Capture the cell that displays the provided text and extract its [x, y] central coordinate. 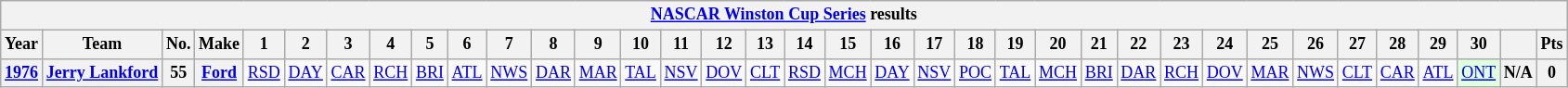
13 [765, 44]
29 [1438, 44]
1 [264, 44]
15 [848, 44]
Pts [1552, 44]
26 [1316, 44]
No. [178, 44]
30 [1479, 44]
55 [178, 72]
18 [976, 44]
22 [1138, 44]
23 [1182, 44]
0 [1552, 72]
POC [976, 72]
16 [892, 44]
NASCAR Winston Cup Series results [784, 15]
1976 [22, 72]
28 [1397, 44]
Jerry Lankford [102, 72]
Team [102, 44]
8 [553, 44]
7 [509, 44]
Make [219, 44]
27 [1357, 44]
20 [1058, 44]
9 [598, 44]
12 [724, 44]
2 [305, 44]
3 [348, 44]
5 [431, 44]
4 [391, 44]
6 [467, 44]
N/A [1519, 72]
ONT [1479, 72]
19 [1015, 44]
24 [1225, 44]
25 [1270, 44]
21 [1099, 44]
Year [22, 44]
11 [681, 44]
Ford [219, 72]
17 [934, 44]
10 [641, 44]
14 [805, 44]
